Pinpoint the cell where the given text exists, returning its [x, y] midpoint coordinate. 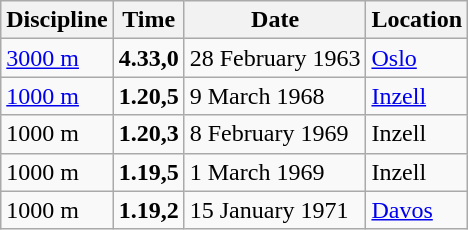
15 January 1971 [275, 210]
1.19,5 [148, 172]
1.20,5 [148, 96]
1.19,2 [148, 210]
8 February 1969 [275, 134]
Date [275, 20]
Davos [417, 210]
Oslo [417, 58]
Time [148, 20]
9 March 1968 [275, 96]
28 February 1963 [275, 58]
1.20,3 [148, 134]
3000 m [57, 58]
Location [417, 20]
1 March 1969 [275, 172]
Discipline [57, 20]
4.33,0 [148, 58]
